Locate the cell with the specified text and output its [X, Y] center coordinate. 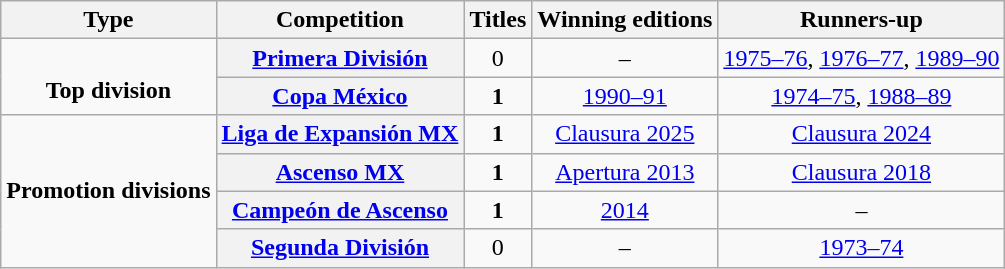
Competition [340, 20]
Copa México [340, 96]
1973–74 [862, 248]
Winning editions [625, 20]
Promotion divisions [108, 191]
Liga de Expansión MX [340, 134]
Type [108, 20]
Clausura 2018 [862, 172]
Top division [108, 77]
Titles [498, 20]
1974–75, 1988–89 [862, 96]
Clausura 2025 [625, 134]
Clausura 2024 [862, 134]
Segunda División [340, 248]
Apertura 2013 [625, 172]
Ascenso MX [340, 172]
2014 [625, 210]
Campeón de Ascenso [340, 210]
1975–76, 1976–77, 1989–90 [862, 58]
Runners-up [862, 20]
1990–91 [625, 96]
Primera División [340, 58]
